For the text-containing cell, return its midpoint in (X, Y) coordinate format. 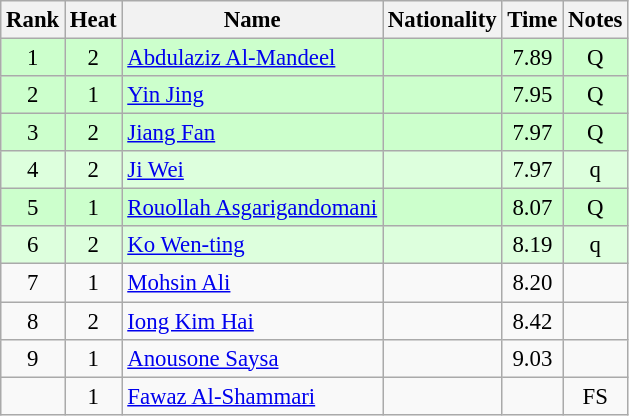
3 (33, 133)
Ji Wei (252, 170)
8.20 (532, 283)
Rouollah Asgarigandomani (252, 208)
Iong Kim Hai (252, 321)
FS (596, 396)
7 (33, 283)
Time (532, 20)
Jiang Fan (252, 133)
Fawaz Al-Shammari (252, 396)
Name (252, 20)
8.07 (532, 208)
7.89 (532, 58)
6 (33, 245)
Notes (596, 20)
8.42 (532, 321)
7.95 (532, 95)
5 (33, 208)
Mohsin Ali (252, 283)
4 (33, 170)
Rank (33, 20)
Yin Jing (252, 95)
9.03 (532, 358)
Anousone Saysa (252, 358)
Heat (94, 20)
Ko Wen-ting (252, 245)
Nationality (442, 20)
Abdulaziz Al-Mandeel (252, 58)
9 (33, 358)
8.19 (532, 245)
8 (33, 321)
